Detect which cell encompasses the target text, then output its [X, Y] center coordinate. 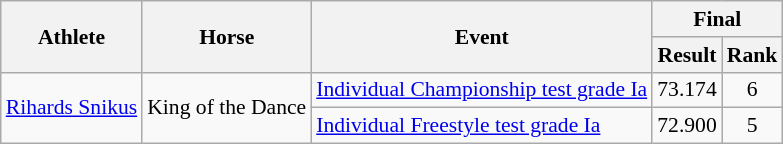
73.174 [686, 90]
Horse [226, 36]
6 [752, 90]
72.900 [686, 126]
Event [482, 36]
Result [686, 55]
King of the Dance [226, 108]
Individual Championship test grade Ia [482, 90]
Rank [752, 55]
Final [717, 19]
Athlete [72, 36]
Individual Freestyle test grade Ia [482, 126]
5 [752, 126]
Rihards Snikus [72, 108]
